Provide the [X, Y] coordinate of the cell's center where the given text is located.  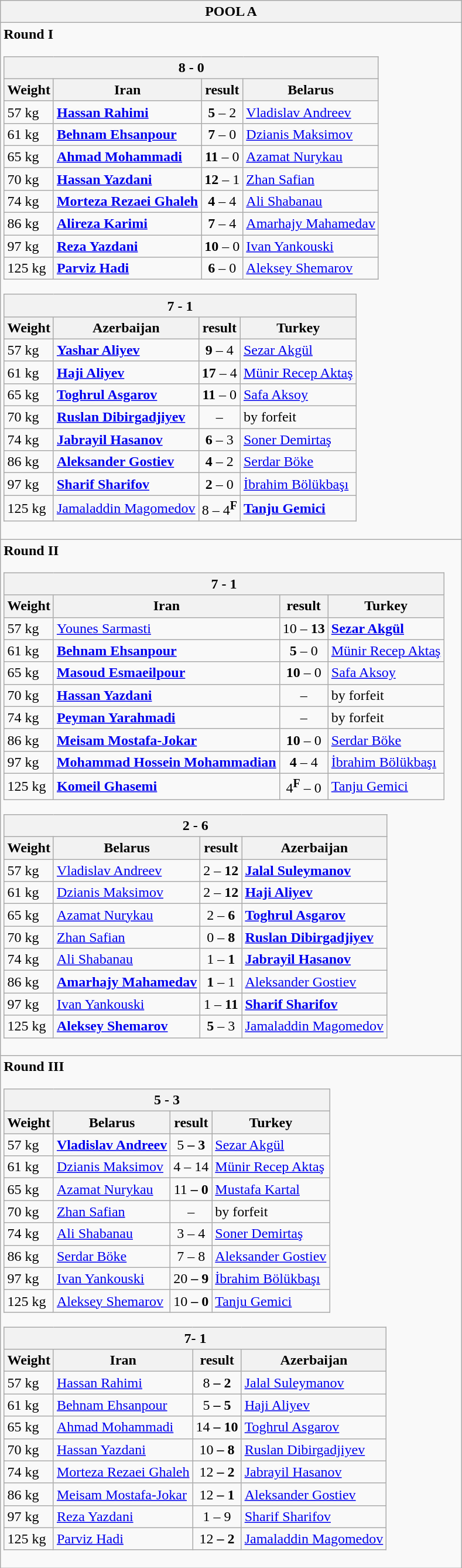
0 – 8 [221, 937]
8 – 4F [219, 509]
Alireza Karimi [127, 224]
1 – 9 [217, 1516]
4 – 14 [191, 1167]
20 – 9 [191, 1278]
4 – 2 [219, 462]
2 – 6 [221, 915]
Komeil Ghasemi [166, 787]
Younes Sarmasti [166, 628]
8 – 2 [217, 1383]
4F – 0 [303, 787]
3 – 4 [191, 1234]
2 – 0 [219, 484]
Peyman Yarahmadi [166, 717]
POOL A [231, 12]
7- 1 [196, 1338]
Mohammad Hossein Mohammadian [166, 762]
1 – 11 [221, 1004]
10 – 13 [303, 628]
14 – 10 [217, 1427]
Masoud Esmaeilpour [166, 673]
6 – 0 [223, 268]
Mustafa Kartal [271, 1189]
5 - 3 [167, 1100]
17 – 4 [219, 372]
5 – 5 [217, 1405]
Yashar Aliyev [126, 350]
5 – 2 [223, 112]
9 – 4 [219, 350]
7 – 8 [191, 1256]
6 – 3 [219, 440]
7 – 4 [223, 224]
2 - 6 [196, 826]
10 – 8 [217, 1450]
7 – 0 [223, 134]
5 – 0 [303, 651]
8 - 0 [191, 67]
